Detect which cell encompasses the target text, then output its [x, y] center coordinate. 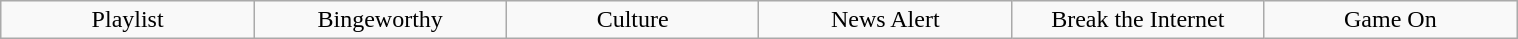
Game On [1390, 20]
News Alert [886, 20]
Culture [632, 20]
Bingeworthy [380, 20]
Break the Internet [1138, 20]
Playlist [128, 20]
